Scan for the cell matching the given text and deliver its (X, Y) coordinate at center. 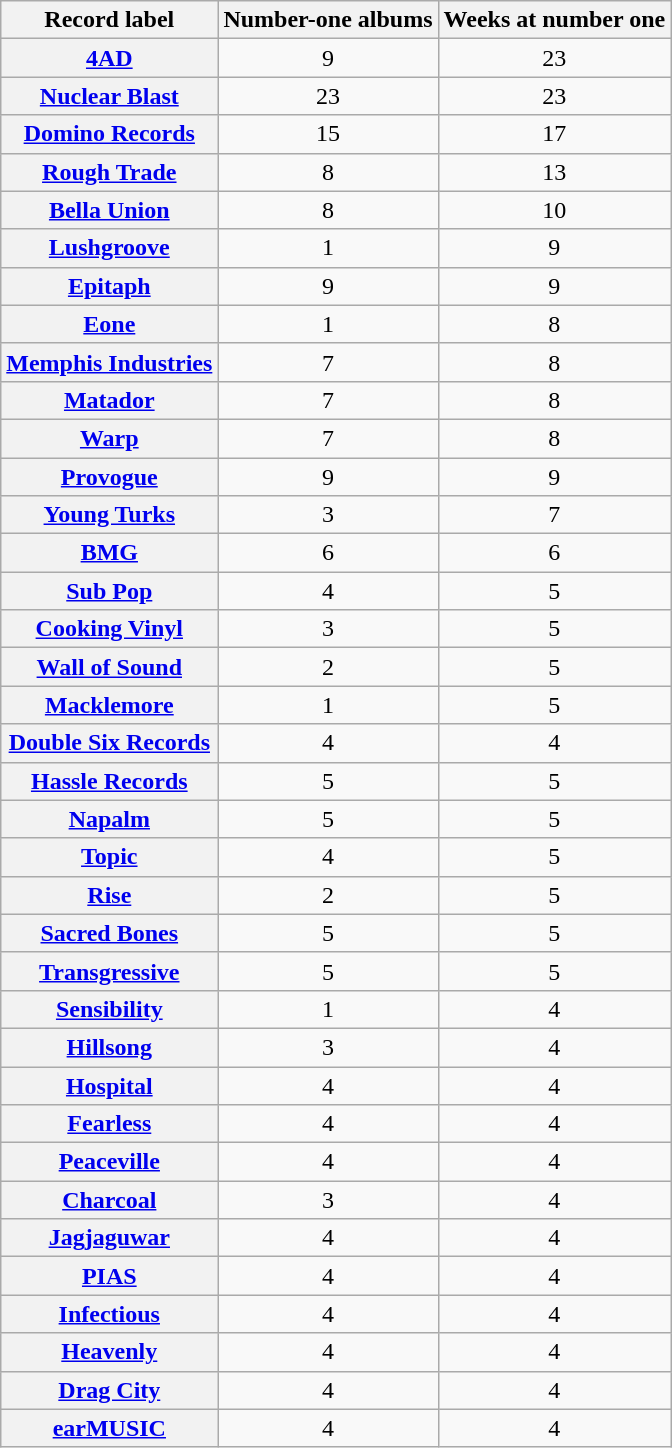
17 (554, 134)
Napalm (110, 819)
Wall of Sound (110, 667)
13 (554, 172)
Sub Pop (110, 591)
Cooking Vinyl (110, 629)
Rise (110, 895)
10 (554, 210)
Transgressive (110, 971)
Record label (110, 20)
Epitaph (110, 286)
Sensibility (110, 1009)
Lushgroove (110, 248)
Weeks at number one (554, 20)
4AD (110, 58)
PIAS (110, 1276)
earMUSIC (110, 1428)
Infectious (110, 1314)
Drag City (110, 1390)
15 (328, 134)
Macklemore (110, 705)
Sacred Bones (110, 933)
Double Six Records (110, 743)
Hillsong (110, 1047)
Matador (110, 400)
Hospital (110, 1085)
Provogue (110, 477)
Eone (110, 324)
Charcoal (110, 1200)
BMG (110, 553)
Bella Union (110, 210)
Rough Trade (110, 172)
Fearless (110, 1124)
Topic (110, 857)
Peaceville (110, 1162)
Domino Records (110, 134)
Nuclear Blast (110, 96)
Young Turks (110, 515)
Number-one albums (328, 20)
Warp (110, 438)
Hassle Records (110, 781)
Memphis Industries (110, 362)
Heavenly (110, 1352)
Jagjaguwar (110, 1238)
